Return [x, y] of the center of cell containing provided text 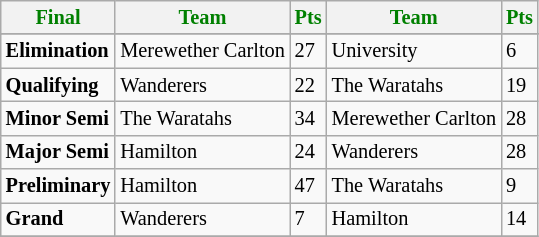
27 [308, 51]
19 [520, 85]
Elimination [58, 51]
9 [520, 186]
Major Semi [58, 152]
47 [308, 186]
University [414, 51]
Minor Semi [58, 118]
7 [308, 219]
Grand [58, 219]
24 [308, 152]
34 [308, 118]
6 [520, 51]
Qualifying [58, 85]
Preliminary [58, 186]
22 [308, 85]
14 [520, 219]
Final [58, 17]
